Search for the cell housing the specified text and yield its [X, Y] center coordinate. 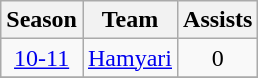
0 [218, 58]
Hamyari [130, 58]
Season [42, 20]
10-11 [42, 58]
Team [130, 20]
Assists [218, 20]
